Find where the given text appears and provide that cell's center as (X, Y) coordinate. 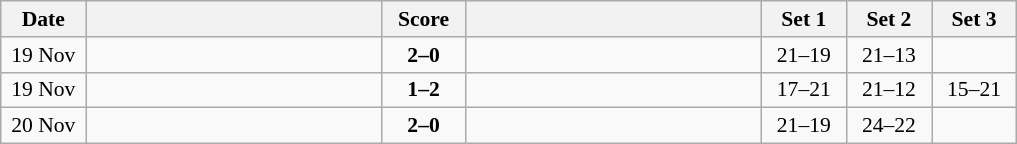
17–21 (804, 90)
Date (44, 19)
1–2 (424, 90)
20 Nov (44, 126)
21–13 (888, 55)
Set 3 (974, 19)
Score (424, 19)
Set 2 (888, 19)
24–22 (888, 126)
Set 1 (804, 19)
15–21 (974, 90)
21–12 (888, 90)
